Find where the given text appears and provide that cell's center as [x, y] coordinate. 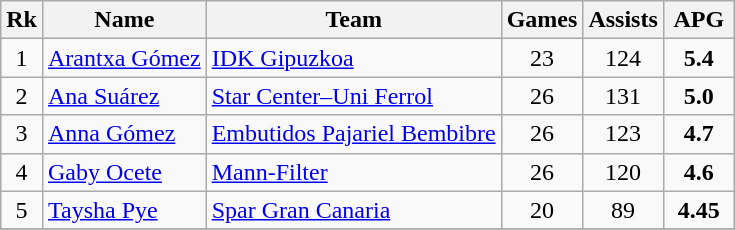
Star Center–Uni Ferrol [354, 96]
2 [22, 96]
Rk [22, 20]
4.6 [698, 172]
Assists [623, 20]
5.4 [698, 58]
5 [22, 210]
Ana Suárez [124, 96]
APG [698, 20]
5.0 [698, 96]
89 [623, 210]
Mann-Filter [354, 172]
131 [623, 96]
4.7 [698, 134]
IDK Gipuzkoa [354, 58]
Spar Gran Canaria [354, 210]
4 [22, 172]
Team [354, 20]
123 [623, 134]
23 [542, 58]
4.45 [698, 210]
Taysha Pye [124, 210]
3 [22, 134]
1 [22, 58]
20 [542, 210]
Games [542, 20]
Anna Gómez [124, 134]
Arantxa Gómez [124, 58]
124 [623, 58]
Embutidos Pajariel Bembibre [354, 134]
Gaby Ocete [124, 172]
120 [623, 172]
Name [124, 20]
